Scan for the cell matching the given text and deliver its (x, y) coordinate at center. 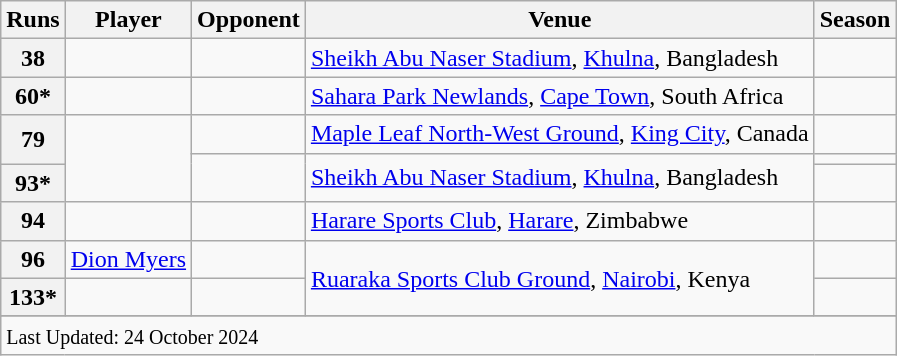
Season (855, 20)
Maple Leaf North-West Ground, King City, Canada (560, 134)
Last Updated: 24 October 2024 (448, 335)
Runs (33, 20)
Ruaraka Sports Club Ground, Nairobi, Kenya (560, 278)
Sahara Park Newlands, Cape Town, South Africa (560, 96)
Venue (560, 20)
Opponent (249, 20)
Harare Sports Club, Harare, Zimbabwe (560, 221)
96 (33, 259)
79 (33, 140)
Player (128, 20)
38 (33, 58)
60* (33, 96)
Dion Myers (128, 259)
94 (33, 221)
93* (33, 183)
133* (33, 297)
